From the cell containing the given text, extract its center point as [x, y] coordinate. 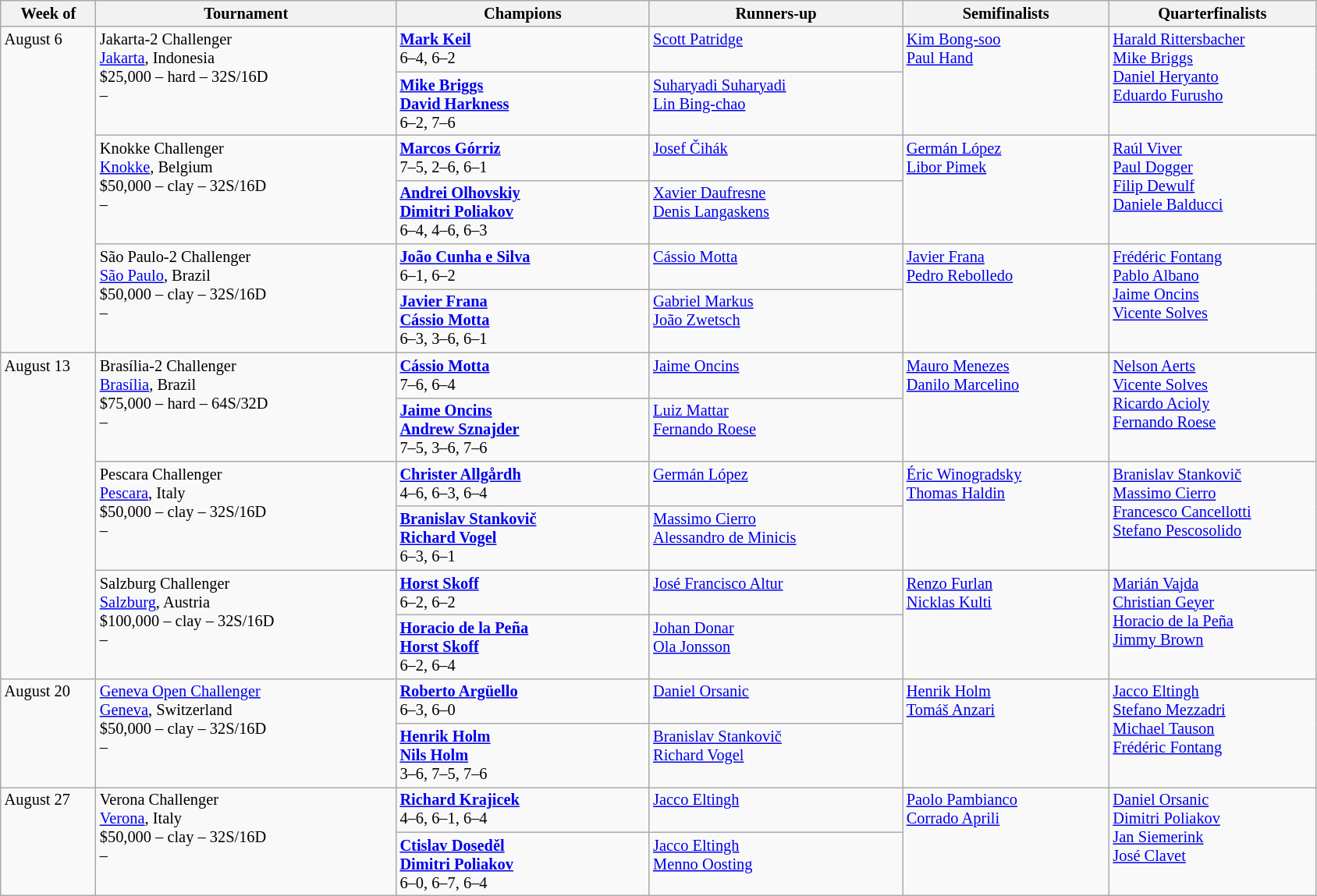
Jacco Eltingh Stefano Mezzadri Michael Tauson Frédéric Fontang [1212, 733]
Branislav Stankovič Richard Vogel 6–3, 6–1 [523, 538]
Verona Challenger Verona, Italy$50,000 – clay – 32S/16D – [247, 841]
Xavier Daufresne Denis Langaskens [776, 212]
August 13 [48, 515]
Raúl Viver Paul Dogger Filip Dewulf Daniele Balducci [1212, 189]
Andrei Olhovskiy Dimitri Poliakov 6–4, 4–6, 6–3 [523, 212]
Mark Keil 6–4, 6–2 [523, 49]
Ctislav Doseděl Dimitri Poliakov 6–0, 6–7, 6–4 [523, 864]
Horst Skoff 6–2, 6–2 [523, 593]
Kim Bong-soo Paul Hand [1006, 81]
Jacco Eltingh [776, 809]
Germán López Libor Pimek [1006, 189]
Frédéric Fontang Pablo Albano Jaime Oncins Vicente Solves [1212, 298]
August 6 [48, 189]
Renzo Furlan Nicklas Kulti [1006, 624]
Luiz Mattar Fernando Roese [776, 430]
Éric Winogradsky Thomas Haldin [1006, 515]
Marián Vajda Christian Geyer Horacio de la Peña Jimmy Brown [1212, 624]
Paolo Pambianco Corrado Aprili [1006, 841]
Semifinalists [1006, 13]
Tournament [247, 13]
Henrik Holm Tomáš Anzari [1006, 733]
Richard Krajicek 4–6, 6–1, 6–4 [523, 809]
August 27 [48, 841]
Week of [48, 13]
Daniel Orsanic [776, 701]
Javier Frana Cássio Motta 6–3, 3–6, 6–1 [523, 321]
Pescara Challenger Pescara, Italy$50,000 – clay – 32S/16D – [247, 515]
Germán López [776, 483]
Mike Briggs David Harkness 6–2, 7–6 [523, 104]
Branislav Stankovič Massimo Cierro Francesco Cancellotti Stefano Pescosolido [1212, 515]
Brasília-2 Challenger Brasília, Brazil$75,000 – hard – 64S/32D – [247, 407]
Nelson Aerts Vicente Solves Ricardo Acioly Fernando Roese [1212, 407]
Branislav Stankovič Richard Vogel [776, 756]
Josef Čihák [776, 158]
Roberto Argüello 6–3, 6–0 [523, 701]
Scott Patridge [776, 49]
Gabriel Markus João Zwetsch [776, 321]
Javier Frana Pedro Rebolledo [1006, 298]
Jaime Oncins [776, 375]
Jakarta-2 Challenger Jakarta, Indonesia$25,000 – hard – 32S/16D – [247, 81]
Runners-up [776, 13]
Harald Rittersbacher Mike Briggs Daniel Heryanto Eduardo Furusho [1212, 81]
José Francisco Altur [776, 593]
Johan Donar Ola Jonsson [776, 646]
Mauro Menezes Danilo Marcelino [1006, 407]
São Paulo-2 Challenger São Paulo, Brazil$50,000 – clay – 32S/16D – [247, 298]
Marcos Górriz 7–5, 2–6, 6–1 [523, 158]
Henrik Holm Nils Holm 3–6, 7–5, 7–6 [523, 756]
Cássio Motta [776, 267]
Massimo Cierro Alessandro de Minicis [776, 538]
Jaime Oncins Andrew Sznajder 7–5, 3–6, 7–6 [523, 430]
João Cunha e Silva 6–1, 6–2 [523, 267]
Champions [523, 13]
Daniel Orsanic Dimitri Poliakov Jan Siemerink José Clavet [1212, 841]
Quarterfinalists [1212, 13]
Cássio Motta 7–6, 6–4 [523, 375]
August 20 [48, 733]
Jacco Eltingh Menno Oosting [776, 864]
Salzburg Challenger Salzburg, Austria$100,000 – clay – 32S/16D – [247, 624]
Christer Allgårdh 4–6, 6–3, 6–4 [523, 483]
Horacio de la Peña Horst Skoff 6–2, 6–4 [523, 646]
Suharyadi Suharyadi Lin Bing-chao [776, 104]
Geneva Open Challenger Geneva, Switzerland$50,000 – clay – 32S/16D – [247, 733]
Knokke Challenger Knokke, Belgium$50,000 – clay – 32S/16D – [247, 189]
